Provide the (x, y) coordinate of the cell's center where the given text is located.  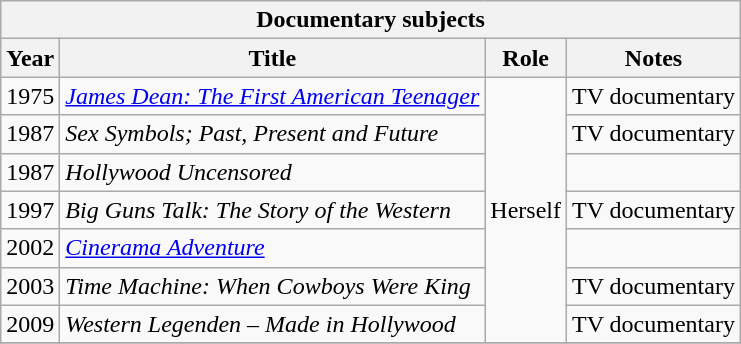
1997 (30, 210)
1975 (30, 96)
Western Legenden – Made in Hollywood (272, 324)
Hollywood Uncensored (272, 172)
Time Machine: When Cowboys Were King (272, 286)
Documentary subjects (371, 20)
Role (526, 58)
Year (30, 58)
Big Guns Talk: The Story of the Western (272, 210)
Title (272, 58)
Herself (526, 210)
Sex Symbols; Past, Present and Future (272, 134)
Notes (654, 58)
2009 (30, 324)
2002 (30, 248)
Cinerama Adventure (272, 248)
2003 (30, 286)
James Dean: The First American Teenager (272, 96)
